Extract the (X, Y) coordinate from the center of the cell holding the provided text.  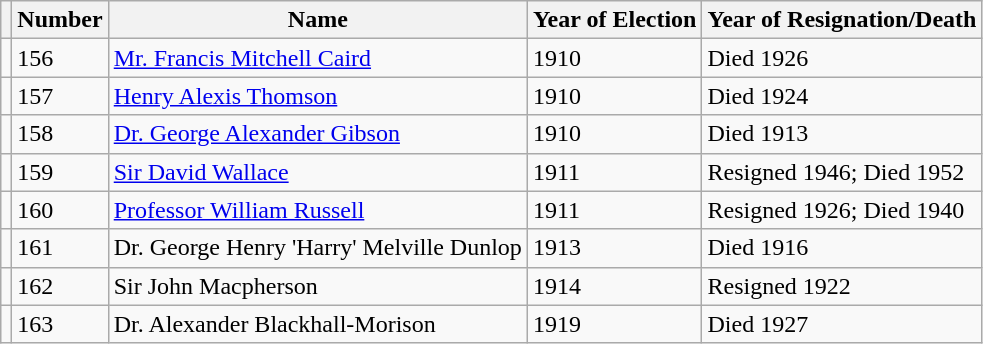
157 (60, 96)
156 (60, 58)
Dr. George Henry 'Harry' Melville Dunlop (318, 248)
Resigned 1922 (842, 286)
1914 (614, 286)
159 (60, 172)
160 (60, 210)
162 (60, 286)
Number (60, 20)
Died 1927 (842, 324)
Died 1924 (842, 96)
Year of Resignation/Death (842, 20)
Sir David Wallace (318, 172)
1919 (614, 324)
Henry Alexis Thomson (318, 96)
Mr. Francis Mitchell Caird (318, 58)
Died 1916 (842, 248)
158 (60, 134)
Died 1926 (842, 58)
163 (60, 324)
Resigned 1946; Died 1952 (842, 172)
Dr. George Alexander Gibson (318, 134)
Name (318, 20)
Resigned 1926; Died 1940 (842, 210)
161 (60, 248)
Professor William Russell (318, 210)
Died 1913 (842, 134)
Year of Election (614, 20)
Sir John Macpherson (318, 286)
1913 (614, 248)
Dr. Alexander Blackhall-Morison (318, 324)
